Pinpoint the cell where the given text exists, returning its (x, y) midpoint coordinate. 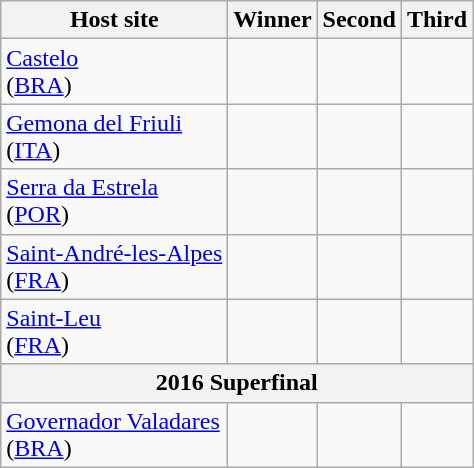
Host site (114, 20)
Saint-Leu (FRA) (114, 332)
2016 Superfinal (237, 383)
Governador Valadares (BRA) (114, 434)
Gemona del Friuli (ITA) (114, 136)
Saint-André-les-Alpes (FRA) (114, 266)
Second (359, 20)
Third (436, 20)
Serra da Estrela (POR) (114, 202)
Winner (272, 20)
Castelo (BRA) (114, 72)
